Provide the (X, Y) coordinate of the cell's center where the given text is located.  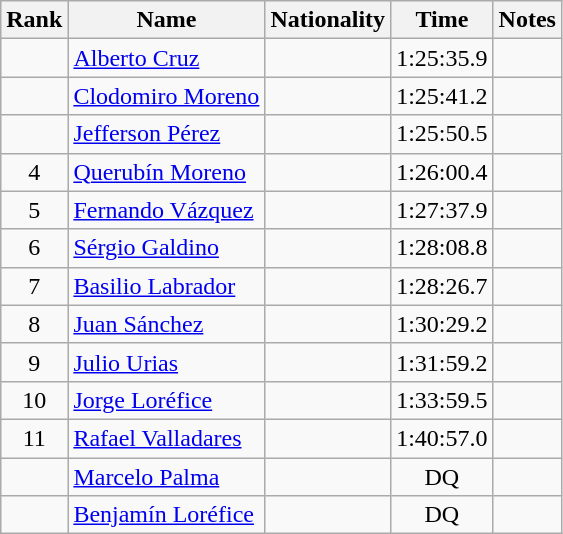
Juan Sánchez (166, 324)
Marcelo Palma (166, 477)
Jefferson Pérez (166, 134)
Notes (527, 20)
Basilio Labrador (166, 286)
1:25:50.5 (442, 134)
4 (34, 172)
Nationality (328, 20)
Time (442, 20)
Rank (34, 20)
Querubín Moreno (166, 172)
1:40:57.0 (442, 438)
1:26:00.4 (442, 172)
Sérgio Galdino (166, 248)
8 (34, 324)
1:27:37.9 (442, 210)
Jorge Loréfice (166, 400)
Name (166, 20)
9 (34, 362)
1:25:35.9 (442, 58)
Julio Urias (166, 362)
1:30:29.2 (442, 324)
1:31:59.2 (442, 362)
6 (34, 248)
Clodomiro Moreno (166, 96)
1:28:26.7 (442, 286)
5 (34, 210)
1:28:08.8 (442, 248)
Fernando Vázquez (166, 210)
10 (34, 400)
Alberto Cruz (166, 58)
7 (34, 286)
1:33:59.5 (442, 400)
1:25:41.2 (442, 96)
Rafael Valladares (166, 438)
Benjamín Loréfice (166, 515)
11 (34, 438)
